Extract the (x, y) coordinate from the center of the cell holding the provided text.  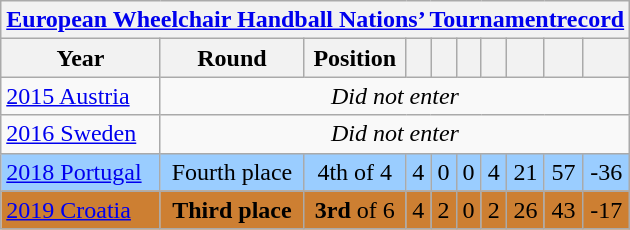
Round (232, 58)
2016 Sweden (80, 134)
57 (563, 172)
-36 (606, 172)
26 (525, 210)
Fourth place (232, 172)
European Wheelchair Handball Nations’ Tournamentrecord (316, 20)
Year (80, 58)
3rd of 6 (355, 210)
Position (355, 58)
43 (563, 210)
4th of 4 (355, 172)
21 (525, 172)
Third place (232, 210)
-17 (606, 210)
2018 Portugal (80, 172)
2015 Austria (80, 96)
2019 Croatia (80, 210)
